Extract the [X, Y] coordinate from the center of the cell holding the provided text.  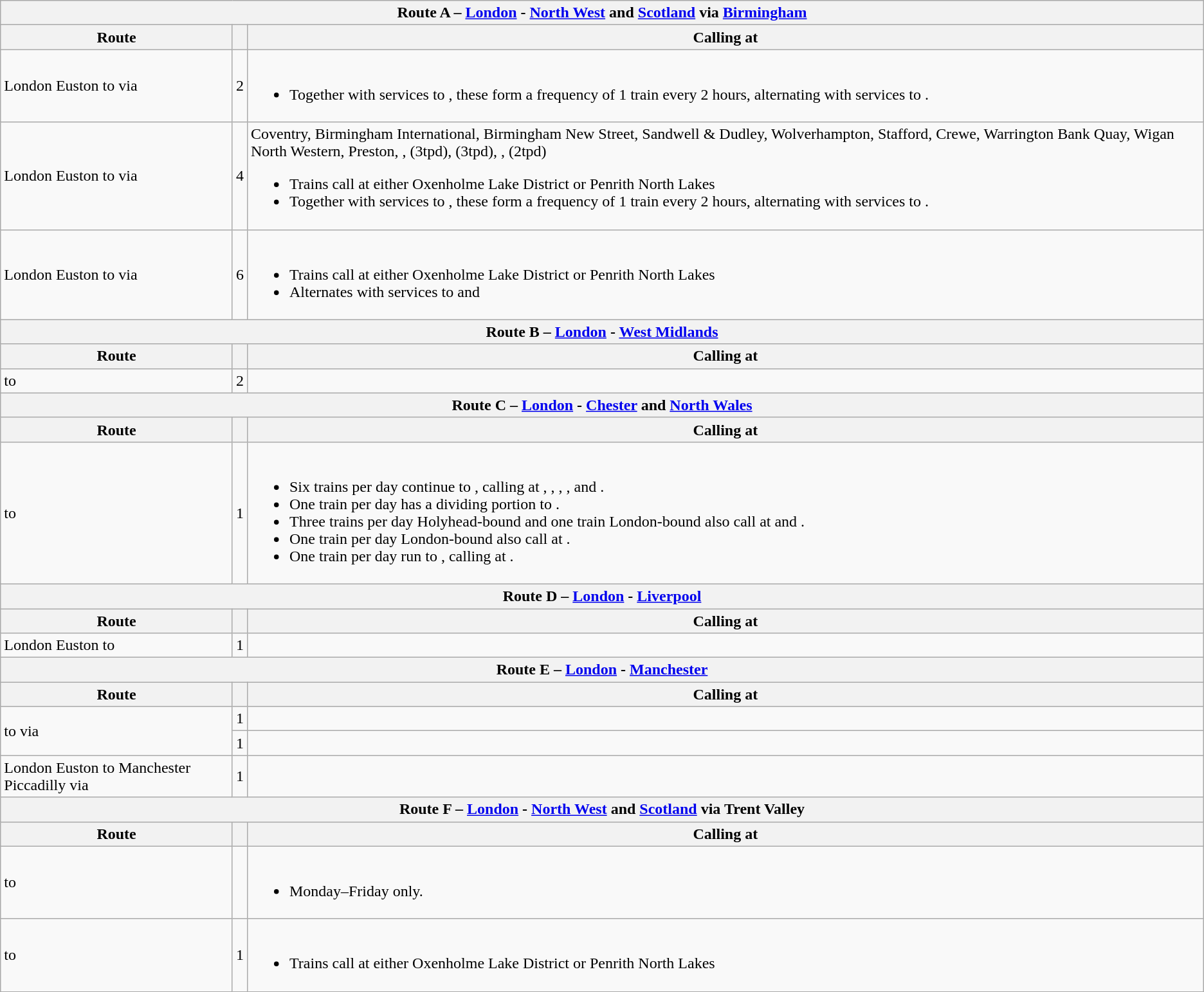
Trains call at either Oxenholme Lake District or Penrith North Lakes [725, 955]
Route E – London - Manchester [602, 670]
London Euston to [117, 645]
Trains call at either Oxenholme Lake District or Penrith North LakesAlternates with services to and [725, 275]
Route F – London - North West and Scotland via Trent Valley [602, 809]
London Euston to Manchester Piccadilly via [117, 777]
Route A – London - North West and Scotland via Birmingham [602, 13]
Route D – London - Liverpool [602, 596]
to via [117, 731]
Together with services to , these form a frequency of 1 train every 2 hours, alternating with services to . [725, 86]
Route B – London - West Midlands [602, 332]
Monday–Friday only. [725, 882]
6 [239, 275]
Route C – London - Chester and North Wales [602, 405]
4 [239, 176]
